Locate the cell with the specified text and output its [x, y] center coordinate. 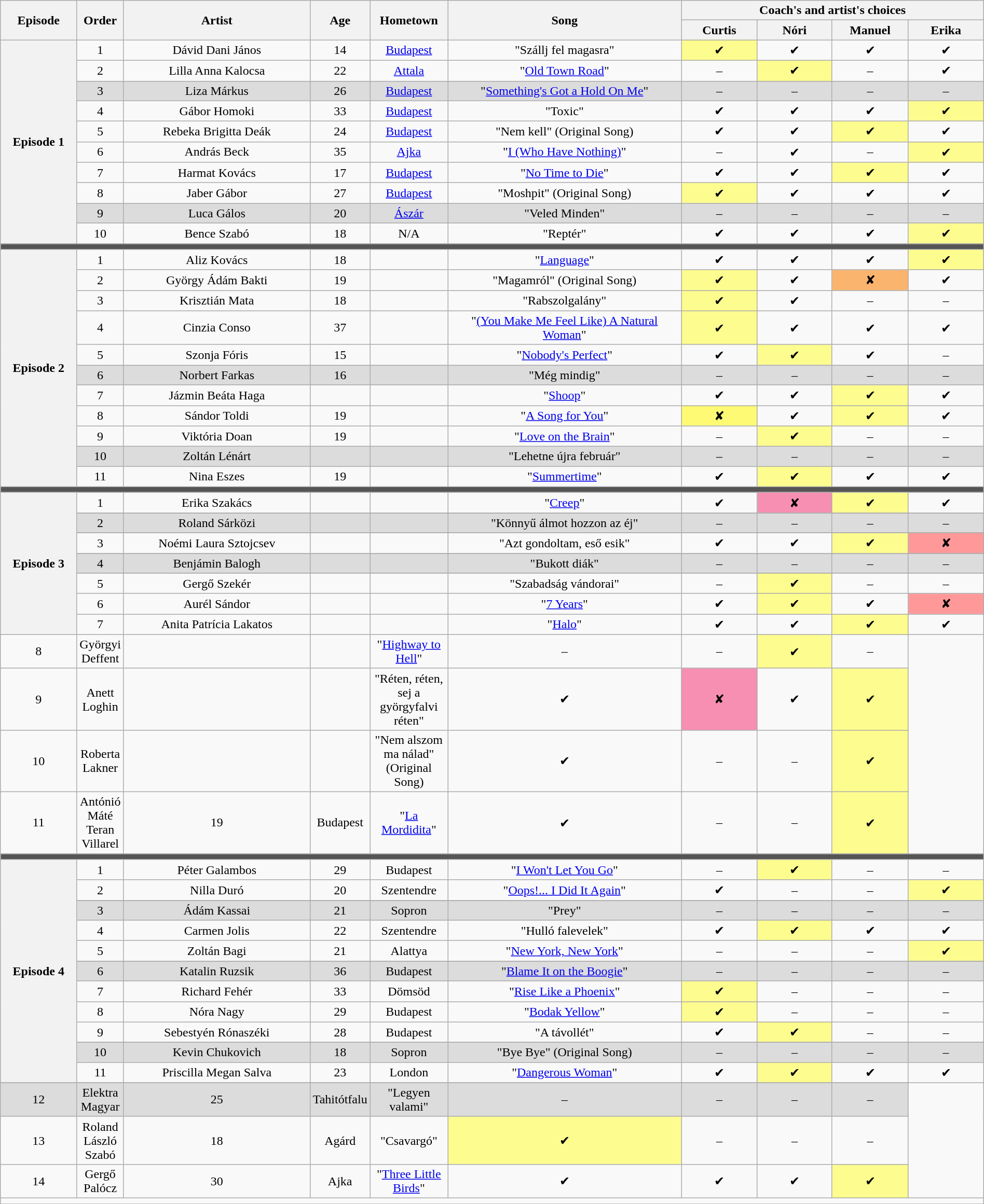
"Blame It on the Boogie" [564, 971]
"Moshpit" (Original Song) [564, 193]
"Könnyű álmot hozzon az éj" [564, 523]
Nilla Duró [217, 890]
György Ádám Bakti [217, 280]
Artist [217, 20]
"Bukott diák" [564, 563]
Song [564, 20]
"Réten, réten, sej a györgyfalvi réten" [409, 699]
Alattya [409, 951]
Péter Galambos [217, 870]
"Nobody's Perfect" [564, 355]
Aurél Sándor [217, 604]
Jázmin Beáta Haga [217, 395]
Erika [946, 30]
"Rise Like a Phoenix" [564, 991]
30 [217, 1181]
Kevin Chukovich [217, 1053]
"Magamról" (Original Song) [564, 280]
Zoltán Bagi [217, 951]
"7 Years" [564, 604]
16 [340, 375]
"Creep" [564, 503]
15 [340, 355]
27 [340, 193]
Elektra Magyar [101, 1100]
"La Mordidita" [409, 823]
"Legyen valami" [409, 1100]
London [409, 1073]
"A távollét" [564, 1032]
"Hulló falevelek" [564, 931]
Gergő Palócz [101, 1181]
"Dangerous Woman" [564, 1073]
"Language" [564, 260]
Sebestyén Rónaszéki [217, 1032]
Episode 2 [38, 368]
36 [340, 971]
Harmat Kovács [217, 173]
28 [340, 1032]
Dömsöd [409, 991]
17 [340, 173]
Attala [409, 71]
Richard Fehér [217, 991]
26 [340, 91]
Dávid Dani János [217, 50]
"I Won't Let You Go" [564, 870]
Agárd [340, 1140]
Ászár [409, 213]
Ádám Kassai [217, 910]
Lilla Anna Kalocsa [217, 71]
"Azt gondoltam, eső esik" [564, 543]
Anita Patrícia Lakatos [217, 625]
Bence Szabó [217, 233]
Viktória Doan [217, 436]
Liza Márkus [217, 91]
Gergő Szekér [217, 584]
Szonja Fóris [217, 355]
Luca Gálos [217, 213]
"Szabadság vándorai" [564, 584]
Roland László Szabó [101, 1140]
Rebeka Brigitta Deák [217, 132]
Sándor Toldi [217, 416]
Anett Loghin [101, 699]
"Reptér" [564, 233]
"Szállj fel magasra" [564, 50]
Jaber Gábor [217, 193]
"Rabszolgalány" [564, 301]
Order [101, 20]
"Shoop" [564, 395]
N/A [409, 233]
Manuel [870, 30]
"New York, New York" [564, 951]
Curtis [719, 30]
Györgyi Deffent [101, 652]
"Veled Minden" [564, 213]
Tahitótfalu [340, 1100]
Episode 1 [38, 142]
"Oops!... I Did It Again" [564, 890]
"Love on the Brain" [564, 436]
Coach's and artist's choices [832, 10]
"Three Little Birds" [409, 1181]
Age [340, 20]
Roland Sárközi [217, 523]
Nina Eszes [217, 477]
Roberta Lakner [101, 760]
"No Time to Die" [564, 173]
13 [38, 1140]
András Beck [217, 152]
"Nem alszom ma nálad" (Original Song) [409, 760]
"A Song for You" [564, 416]
12 [38, 1100]
Erika Szakács [217, 503]
Episode [38, 20]
Episode 3 [38, 563]
24 [340, 132]
25 [217, 1100]
"Lehetne újra február" [564, 456]
"Prey" [564, 910]
Katalin Ruzsik [217, 971]
23 [340, 1073]
Krisztián Mata [217, 301]
37 [340, 328]
35 [340, 152]
"Old Town Road" [564, 71]
"Csavargó" [409, 1140]
Benjámin Balogh [217, 563]
"Summertime" [564, 477]
Carmen Jolis [217, 931]
"Highway to Hell" [409, 652]
Nóri [795, 30]
Gábor Homoki [217, 111]
Aliz Kovács [217, 260]
"Még mindig" [564, 375]
Zoltán Lénárt [217, 456]
Nóra Nagy [217, 1012]
"Bye Bye" (Original Song) [564, 1053]
"Something's Got a Hold On Me" [564, 91]
Hometown [409, 20]
Noémi Laura Sztojcsev [217, 543]
Norbert Farkas [217, 375]
"I (Who Have Nothing)" [564, 152]
Cinzia Conso [217, 328]
"Nem kell" (Original Song) [564, 132]
Antónió Máté Teran Villarel [101, 823]
Episode 4 [38, 971]
"Toxic" [564, 111]
"Halo" [564, 625]
"Bodak Yellow" [564, 1012]
"(You Make Me Feel Like) A Natural Woman" [564, 328]
Priscilla Megan Salva [217, 1073]
